From the cell containing the given text, extract its center point as (x, y) coordinate. 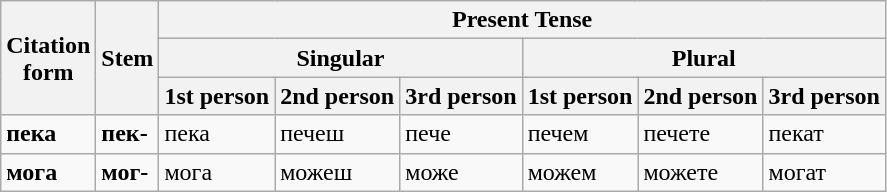
можем (580, 172)
печеш (338, 134)
печем (580, 134)
пекат (824, 134)
могат (824, 172)
Citationform (48, 58)
Stem (128, 58)
печете (700, 134)
може (461, 172)
мог- (128, 172)
Singular (340, 58)
можете (700, 172)
пек- (128, 134)
пече (461, 134)
можеш (338, 172)
Plural (704, 58)
Present Tense (522, 20)
